Pinpoint the cell where the given text exists, returning its [x, y] midpoint coordinate. 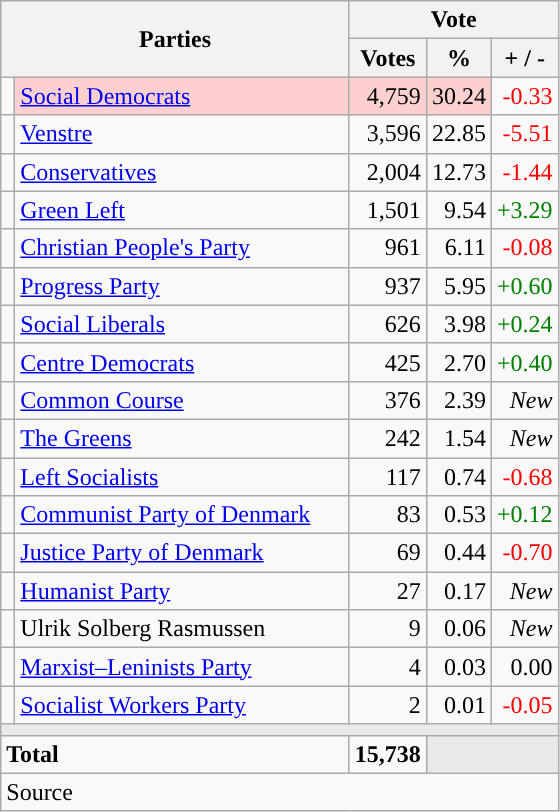
-0.68 [524, 477]
83 [388, 515]
Votes [388, 58]
% [458, 58]
Progress Party [182, 286]
+0.60 [524, 286]
117 [388, 477]
The Greens [182, 438]
4,759 [388, 96]
Social Democrats [182, 96]
-0.70 [524, 553]
Left Socialists [182, 477]
-0.05 [524, 705]
+3.29 [524, 210]
-1.44 [524, 172]
1.54 [458, 438]
15,738 [388, 754]
Source [280, 792]
+ / - [524, 58]
Marxist–Leninists Party [182, 667]
Justice Party of Denmark [182, 553]
9 [388, 629]
12.73 [458, 172]
4 [388, 667]
626 [388, 324]
0.01 [458, 705]
9.54 [458, 210]
Centre Democrats [182, 362]
3.98 [458, 324]
+0.24 [524, 324]
-0.08 [524, 248]
1,501 [388, 210]
3,596 [388, 134]
6.11 [458, 248]
5.95 [458, 286]
22.85 [458, 134]
0.44 [458, 553]
0.17 [458, 591]
Social Liberals [182, 324]
-0.33 [524, 96]
2.39 [458, 400]
2 [388, 705]
0.00 [524, 667]
Socialist Workers Party [182, 705]
Common Course [182, 400]
2.70 [458, 362]
+0.12 [524, 515]
Parties [176, 39]
937 [388, 286]
27 [388, 591]
+0.40 [524, 362]
0.03 [458, 667]
69 [388, 553]
242 [388, 438]
Green Left [182, 210]
Ulrik Solberg Rasmussen [182, 629]
0.06 [458, 629]
30.24 [458, 96]
Conservatives [182, 172]
2,004 [388, 172]
Vote [454, 20]
961 [388, 248]
0.53 [458, 515]
Venstre [182, 134]
-5.51 [524, 134]
Total [176, 754]
Christian People's Party [182, 248]
Humanist Party [182, 591]
0.74 [458, 477]
425 [388, 362]
376 [388, 400]
Communist Party of Denmark [182, 515]
